Return [X, Y] of the center of cell containing provided text 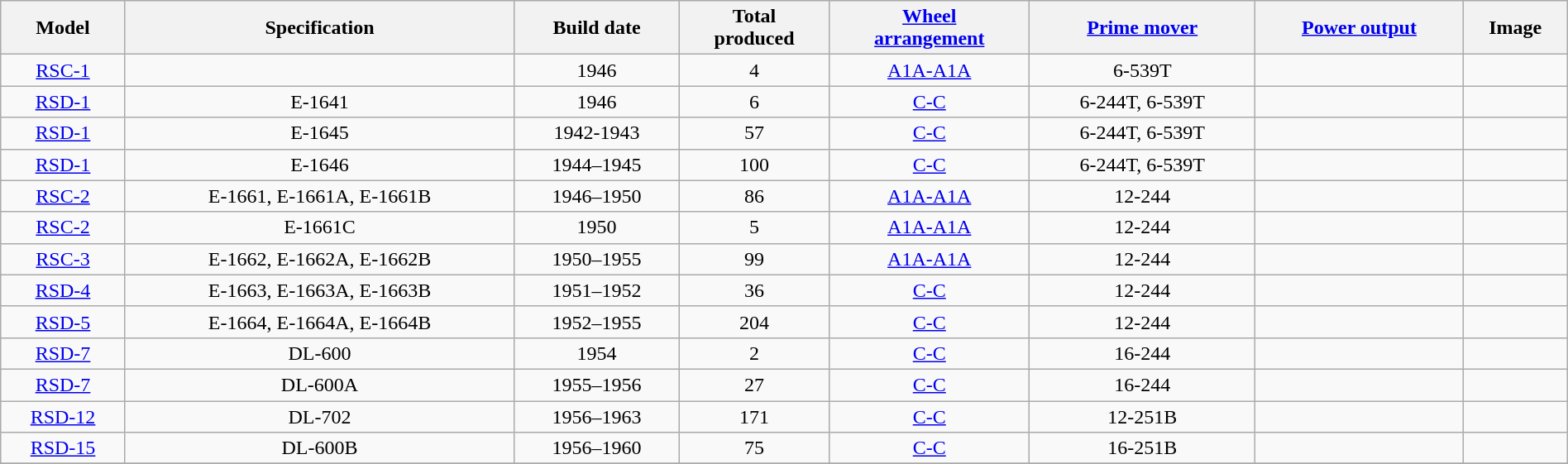
DL-600B [319, 448]
1946–1950 [597, 196]
E-1641 [319, 102]
Wheelarrangement [930, 28]
2 [754, 353]
171 [754, 416]
1956–1963 [597, 416]
204 [754, 322]
6 [754, 102]
DL-702 [319, 416]
E-1646 [319, 165]
E-1664, E-1664A, E-1664B [319, 322]
E-1661, E-1661A, E-1661B [319, 196]
Image [1515, 28]
100 [754, 165]
86 [754, 196]
36 [754, 290]
DL-600 [319, 353]
Power output [1360, 28]
99 [754, 259]
1954 [597, 353]
E-1645 [319, 133]
Model [63, 28]
5 [754, 227]
1952–1955 [597, 322]
RSC-3 [63, 259]
DL-600A [319, 385]
4 [754, 70]
E-1661C [319, 227]
Build date [597, 28]
75 [754, 448]
1956–1960 [597, 448]
Specification [319, 28]
1955–1956 [597, 385]
27 [754, 385]
1950 [597, 227]
E-1663, E-1663A, E-1663B [319, 290]
RSD-5 [63, 322]
1944–1945 [597, 165]
Prime mover [1143, 28]
1950–1955 [597, 259]
6-539T [1143, 70]
RSD-12 [63, 416]
RSD-4 [63, 290]
12-251B [1143, 416]
E-1662, E-1662A, E-1662B [319, 259]
Totalproduced [754, 28]
RSC-1 [63, 70]
1951–1952 [597, 290]
1942-1943 [597, 133]
57 [754, 133]
RSD-15 [63, 448]
16-251B [1143, 448]
